Scan for the cell matching the given text and deliver its (x, y) coordinate at center. 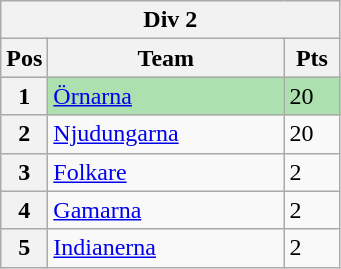
Indianerna (166, 248)
1 (24, 96)
Pos (24, 58)
Njudungarna (166, 134)
Folkare (166, 172)
4 (24, 210)
3 (24, 172)
5 (24, 248)
Div 2 (170, 20)
Team (166, 58)
Örnarna (166, 96)
Pts (312, 58)
Gamarna (166, 210)
